Provide the (X, Y) coordinate of the cell's center where the given text is located.  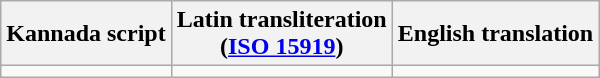
English translation (495, 34)
Kannada script (86, 34)
Latin transliteration(ISO 15919) (282, 34)
